From the cell containing the given text, extract its center point as [X, Y] coordinate. 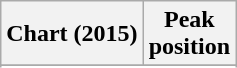
Peakposition [189, 34]
Chart (2015) [72, 34]
